Extract the [X, Y] coordinate from the center of the cell holding the provided text.  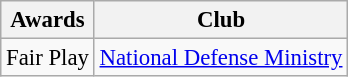
Awards [48, 20]
National Defense Ministry [221, 58]
Fair Play [48, 58]
Club [221, 20]
